Return the [x, y] coordinate for the center point of the cell that contains the specified text.  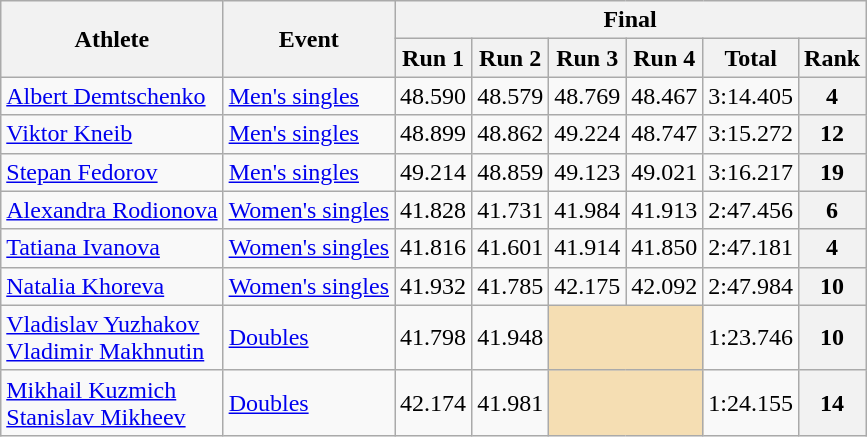
41.914 [588, 248]
41.798 [434, 338]
42.092 [664, 286]
48.862 [510, 134]
Stepan Fedorov [112, 172]
6 [832, 210]
41.932 [434, 286]
Mikhail Kuzmich Stanislav Mikheev [112, 402]
14 [832, 402]
1:23.746 [751, 338]
41.816 [434, 248]
Run 3 [588, 58]
19 [832, 172]
41.981 [510, 402]
3:14.405 [751, 96]
Natalia Khoreva [112, 286]
42.174 [434, 402]
41.850 [664, 248]
41.785 [510, 286]
Run 2 [510, 58]
Total [751, 58]
48.467 [664, 96]
Run 4 [664, 58]
48.747 [664, 134]
49.224 [588, 134]
48.769 [588, 96]
Athlete [112, 39]
Rank [832, 58]
Run 1 [434, 58]
41.601 [510, 248]
48.859 [510, 172]
Event [308, 39]
41.913 [664, 210]
49.214 [434, 172]
48.590 [434, 96]
Viktor Kneib [112, 134]
49.123 [588, 172]
Vladislav Yuzhakov Vladimir Makhnutin [112, 338]
1:24.155 [751, 402]
49.021 [664, 172]
41.984 [588, 210]
Albert Demtschenko [112, 96]
42.175 [588, 286]
41.828 [434, 210]
2:47.181 [751, 248]
48.579 [510, 96]
48.899 [434, 134]
41.948 [510, 338]
12 [832, 134]
2:47.456 [751, 210]
Tatiana Ivanova [112, 248]
3:16.217 [751, 172]
41.731 [510, 210]
2:47.984 [751, 286]
Alexandra Rodionova [112, 210]
3:15.272 [751, 134]
Final [630, 20]
